Pinpoint the cell where the given text exists, returning its (X, Y) midpoint coordinate. 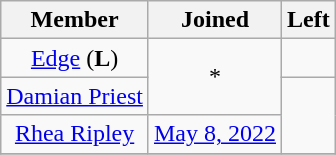
Joined (214, 20)
Member (75, 20)
* (214, 77)
Edge (L) (75, 58)
Left (309, 20)
May 8, 2022 (214, 134)
Rhea Ripley (75, 134)
Damian Priest (75, 96)
